Locate the cell with the specified text and output its [X, Y] center coordinate. 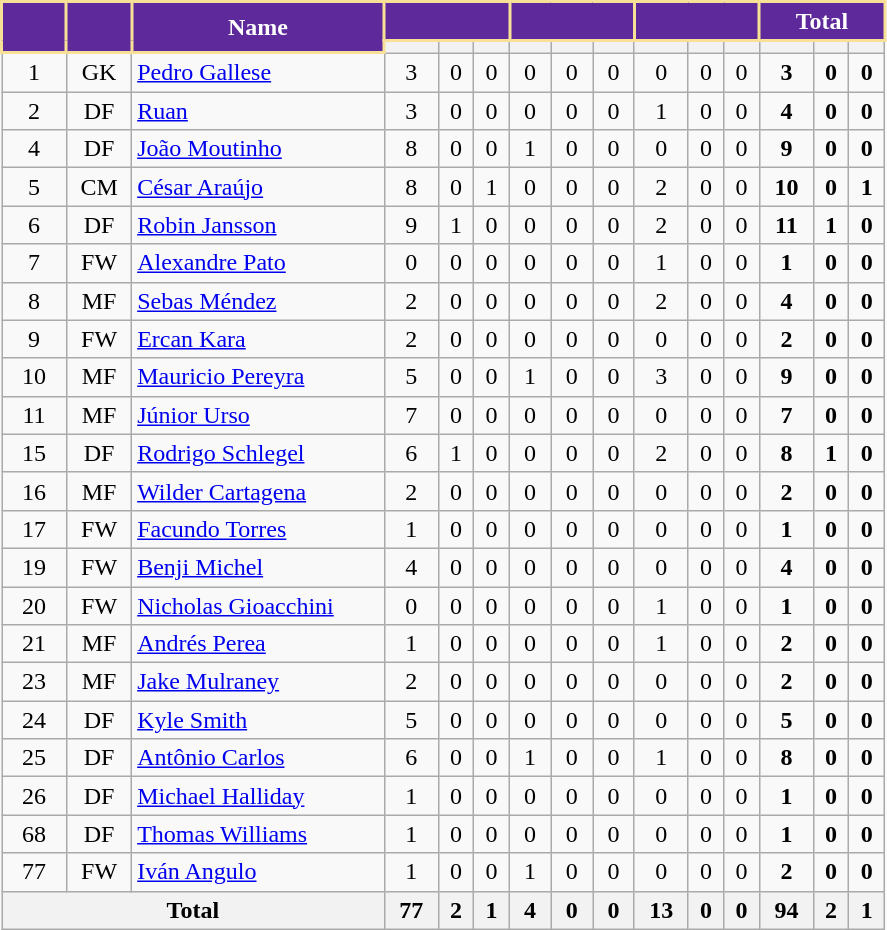
21 [34, 644]
Robin Jansson [258, 225]
Wilder Cartagena [258, 491]
Ruan [258, 111]
Iván Angulo [258, 872]
68 [34, 834]
Alexandre Pato [258, 263]
Thomas Williams [258, 834]
24 [34, 720]
13 [661, 910]
Nicholas Gioacchini [258, 605]
Andrés Perea [258, 644]
Pedro Gallese [258, 72]
20 [34, 605]
Kyle Smith [258, 720]
João Moutinho [258, 149]
Mauricio Pereyra [258, 377]
GK [100, 72]
17 [34, 529]
16 [34, 491]
23 [34, 682]
Jake Mulraney [258, 682]
Júnior Urso [258, 415]
Ercan Kara [258, 339]
25 [34, 758]
César Araújo [258, 187]
Benji Michel [258, 567]
15 [34, 453]
CM [100, 187]
Rodrigo Schlegel [258, 453]
Sebas Méndez [258, 301]
Name [258, 28]
94 [786, 910]
Michael Halliday [258, 796]
26 [34, 796]
Antônio Carlos [258, 758]
Facundo Torres [258, 529]
19 [34, 567]
